Return [x, y] of the center of cell containing provided text 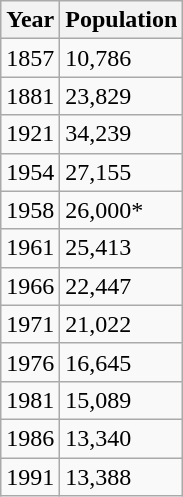
1954 [30, 172]
10,786 [122, 58]
34,239 [122, 134]
Population [122, 20]
25,413 [122, 248]
1986 [30, 438]
1921 [30, 134]
27,155 [122, 172]
1881 [30, 96]
23,829 [122, 96]
22,447 [122, 286]
1976 [30, 362]
1958 [30, 210]
1961 [30, 248]
15,089 [122, 400]
1991 [30, 477]
26,000* [122, 210]
13,340 [122, 438]
1966 [30, 286]
1857 [30, 58]
Year [30, 20]
1971 [30, 324]
16,645 [122, 362]
1981 [30, 400]
21,022 [122, 324]
13,388 [122, 477]
